For the text-containing cell, return its midpoint in [x, y] coordinate format. 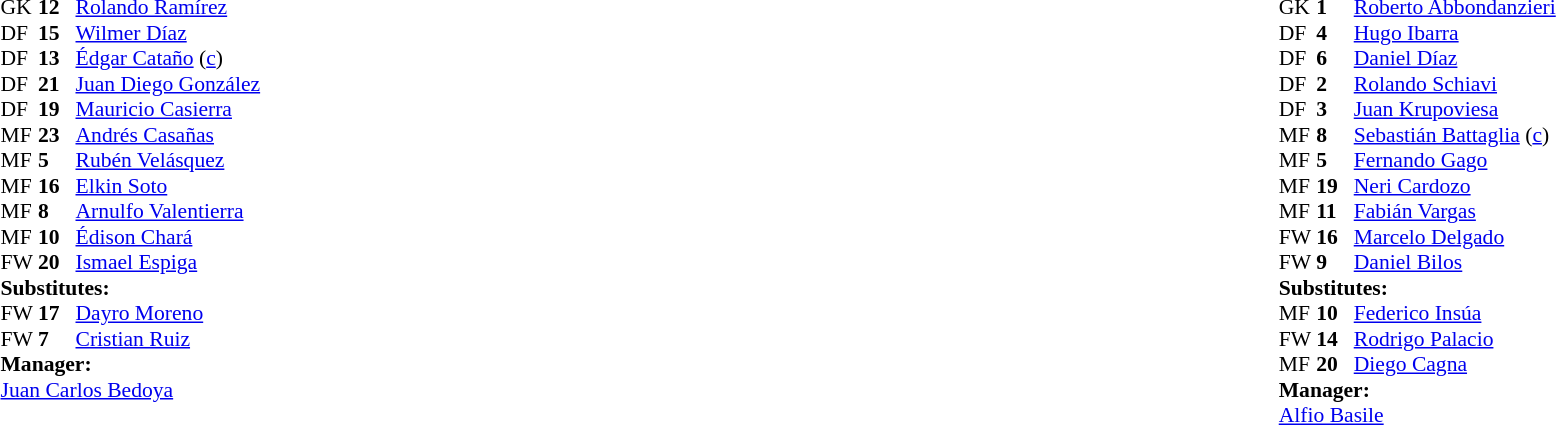
Dayro Moreno [168, 313]
Arnulfo Valentierra [168, 211]
Rolando Schiavi [1455, 84]
13 [57, 59]
Fernando Gago [1455, 161]
3 [1335, 109]
Ismael Espiga [168, 263]
Andrés Casañas [168, 135]
Federico Insúa [1455, 313]
4 [1335, 33]
7 [57, 339]
15 [57, 33]
Édgar Cataño (c) [168, 59]
21 [57, 84]
14 [1335, 339]
Hugo Ibarra [1455, 33]
Juan Carlos Bedoya [130, 390]
2 [1335, 84]
Juan Diego González [168, 84]
Elkin Soto [168, 186]
Neri Cardozo [1455, 186]
6 [1335, 59]
17 [57, 313]
Mauricio Casierra [168, 109]
11 [1335, 211]
9 [1335, 263]
Fabián Vargas [1455, 211]
Rodrigo Palacio [1455, 339]
23 [57, 135]
Daniel Díaz [1455, 59]
Édison Chará [168, 237]
Juan Krupoviesa [1455, 109]
Sebastián Battaglia (c) [1455, 135]
Daniel Bilos [1455, 263]
Marcelo Delgado [1455, 237]
Rubén Velásquez [168, 161]
Wilmer Díaz [168, 33]
Diego Cagna [1455, 365]
Cristian Ruiz [168, 339]
